Find where the given text appears and provide that cell's center as [x, y] coordinate. 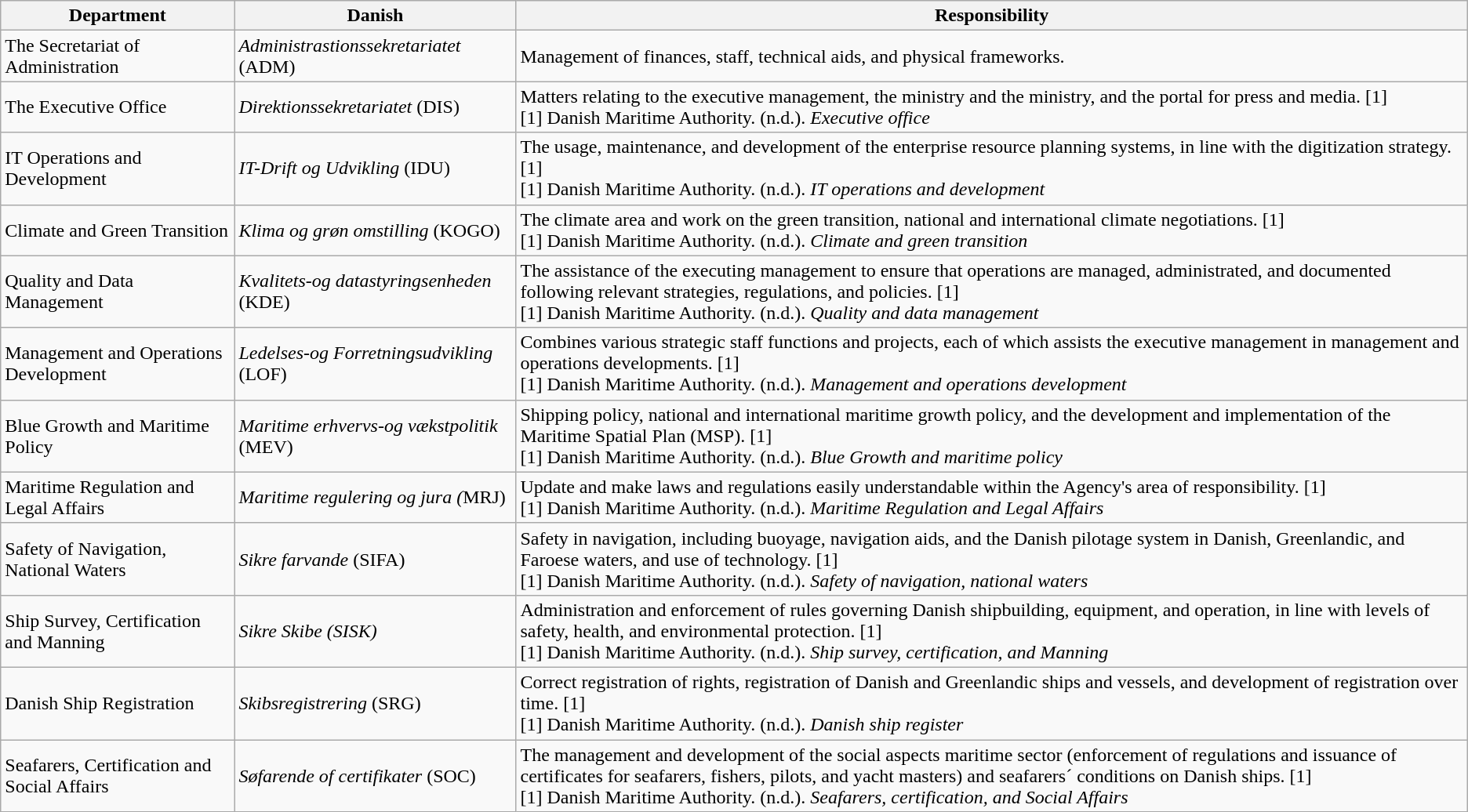
Maritime erhvervs-og vækstpolitik (MEV) [375, 436]
Sikre farvande (SIFA) [375, 559]
Maritime regulering og jura (MRJ) [375, 497]
Responsibility [991, 16]
IT Operations and Development [118, 169]
Department [118, 16]
IT-Drift og Udvikling (IDU) [375, 169]
Quality and Data Management [118, 292]
Climate and Green Transition [118, 230]
Danish Ship Registration [118, 703]
Blue Growth and Maritime Policy [118, 436]
Ship Survey, Certification and Manning [118, 631]
Ledelses-og Forretningsudvikling (LOF) [375, 364]
The Executive Office [118, 107]
Kvalitets-og datastyringsenheden (KDE) [375, 292]
Søfarende of certifikater (SOC) [375, 776]
Klima og grøn omstilling (KOGO) [375, 230]
Administrastionssekretariatet (ADM) [375, 56]
Maritime Regulation and Legal Affairs [118, 497]
Seafarers, Certification and Social Affairs [118, 776]
Sikre Skibe (SISK) [375, 631]
Direktionssekretariatet (DIS) [375, 107]
Safety of Navigation, National Waters [118, 559]
Danish [375, 16]
Skibsregistrering (SRG) [375, 703]
Management and Operations Development [118, 364]
Management of finances, staff, technical aids, and physical frameworks. [991, 56]
The Secretariat of Administration [118, 56]
